Pinpoint the cell where the given text exists, returning its [x, y] midpoint coordinate. 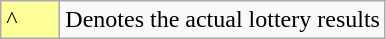
^ [30, 20]
Denotes the actual lottery results [223, 20]
